Detect which cell encompasses the target text, then output its [X, Y] center coordinate. 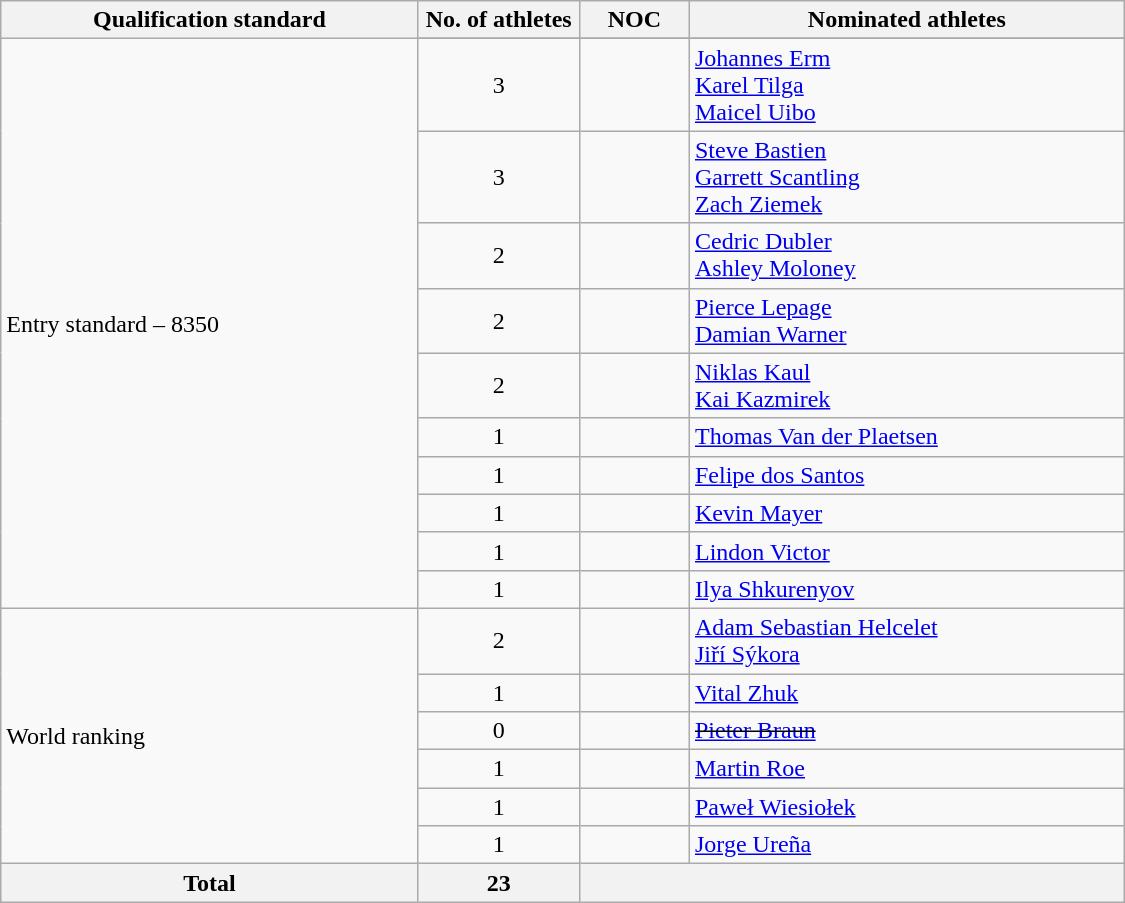
Jorge Ureña [906, 845]
Cedric DublerAshley Moloney [906, 256]
Lindon Victor [906, 551]
Kevin Mayer [906, 513]
23 [498, 883]
Nominated athletes [906, 20]
Thomas Van der Plaetsen [906, 437]
Niklas KaulKai Kazmirek [906, 386]
Qualification standard [210, 20]
Steve BastienGarrett ScantlingZach Ziemek [906, 177]
Felipe dos Santos [906, 475]
Ilya Shkurenyov [906, 589]
Johannes ErmKarel TilgaMaicel Uibo [906, 85]
Martin Roe [906, 769]
Entry standard – 8350 [210, 324]
Vital Zhuk [906, 693]
World ranking [210, 736]
Total [210, 883]
No. of athletes [498, 20]
0 [498, 731]
Pieter Braun [906, 731]
Pierce LepageDamian Warner [906, 320]
NOC [634, 20]
Adam Sebastian HelceletJiří Sýkora [906, 640]
Paweł Wiesiołek [906, 807]
